Output the (X, Y) coordinate of the center of the cell containing the given text.  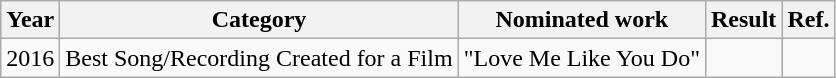
Ref. (808, 20)
2016 (30, 58)
Result (743, 20)
Best Song/Recording Created for a Film (259, 58)
Year (30, 20)
"Love Me Like You Do" (582, 58)
Nominated work (582, 20)
Category (259, 20)
